For the text-containing cell, return its midpoint in [x, y] coordinate format. 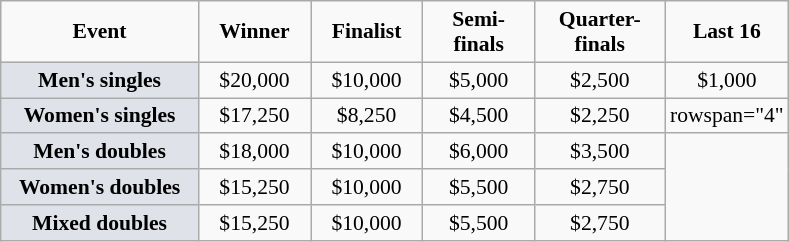
rowspan="4" [727, 116]
Men's singles [100, 80]
Quarter-finals [600, 32]
Finalist [366, 32]
Semi-finals [479, 32]
Men's doubles [100, 152]
Event [100, 32]
$4,500 [479, 116]
Mixed doubles [100, 223]
Winner [254, 32]
$5,000 [479, 80]
$18,000 [254, 152]
$17,250 [254, 116]
$2,500 [600, 80]
Women's singles [100, 116]
$8,250 [366, 116]
$6,000 [479, 152]
$2,250 [600, 116]
Women's doubles [100, 187]
Last 16 [727, 32]
$20,000 [254, 80]
$1,000 [727, 80]
$3,500 [600, 152]
